Return the (x, y) coordinate for the center point of the cell that contains the specified text.  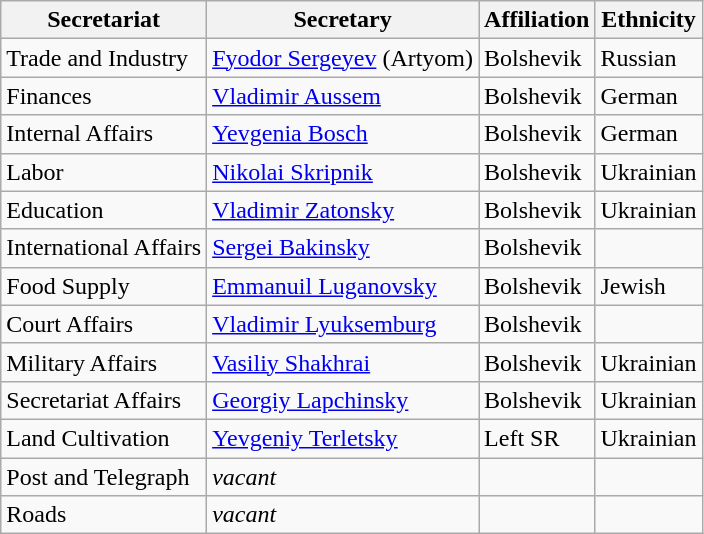
Nikolai Skripnik (343, 172)
Yevgenia Bosch (343, 134)
Food Supply (104, 286)
Vladimir Lyuksemburg (343, 324)
Post and Telegraph (104, 477)
Fyodor Sergeyev (Artyom) (343, 58)
Vladimir Aussem (343, 96)
Finances (104, 96)
Trade and Industry (104, 58)
Emmanuil Luganovsky (343, 286)
Yevgeniy Terletsky (343, 438)
Education (104, 210)
Sergei Bakinsky (343, 248)
Secretariat Affairs (104, 400)
Secretariat (104, 20)
Vasiliy Shakhrai (343, 362)
Ethnicity (648, 20)
Internal Affairs (104, 134)
Vladimir Zatonsky (343, 210)
Affiliation (537, 20)
Jewish (648, 286)
International Affairs (104, 248)
Georgiy Lapchinsky (343, 400)
Court Affairs (104, 324)
Russian (648, 58)
Land Cultivation (104, 438)
Left SR (537, 438)
Secretary (343, 20)
Military Affairs (104, 362)
Roads (104, 515)
Labor (104, 172)
